Determine the (x, y) coordinate at the center of the cell enclosing the given text.  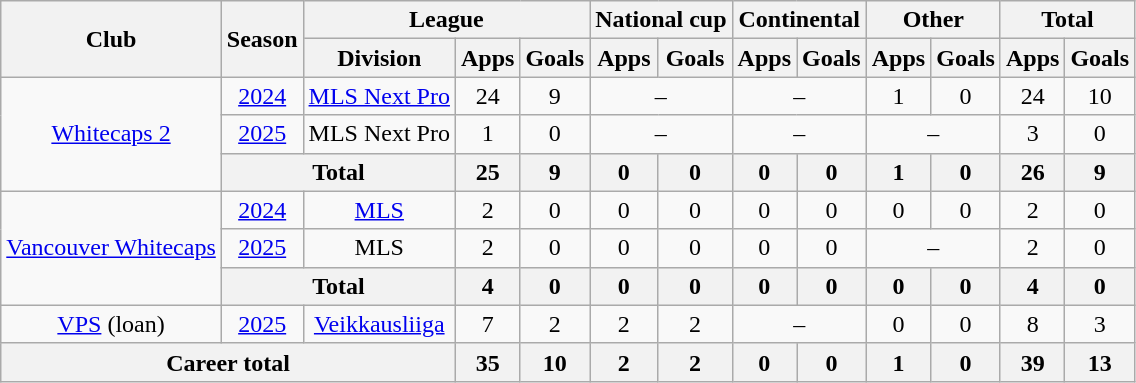
Other (933, 20)
13 (1100, 362)
7 (487, 324)
8 (1032, 324)
39 (1032, 362)
VPS (loan) (112, 324)
League (446, 20)
National cup (661, 20)
Club (112, 39)
Veikkausliiga (379, 324)
35 (487, 362)
Season (262, 39)
Division (379, 58)
Continental (799, 20)
26 (1032, 172)
Vancouver Whitecaps (112, 248)
25 (487, 172)
Career total (228, 362)
Whitecaps 2 (112, 134)
